Identify which cell holds the provided text, then report its (X, Y) central coordinate. 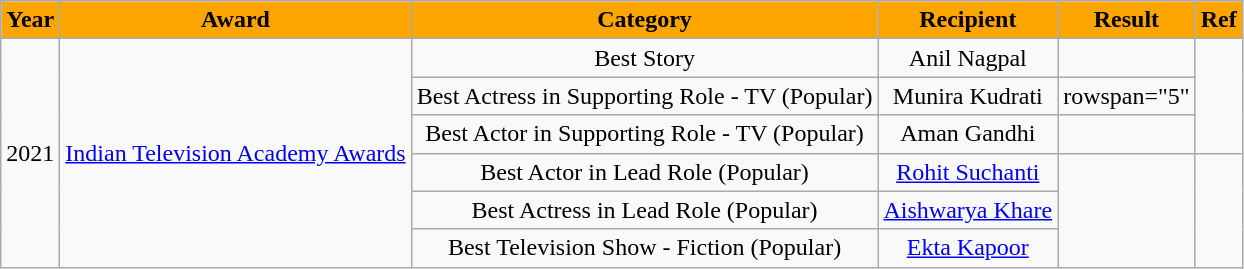
Best Television Show - Fiction (Popular) (644, 248)
Aman Gandhi (968, 134)
Best Story (644, 58)
Best Actress in Supporting Role - TV (Popular) (644, 96)
Year (30, 20)
Result (1127, 20)
Rohit Suchanti (968, 172)
Best Actor in Lead Role (Popular) (644, 172)
Munira Kudrati (968, 96)
Recipient (968, 20)
Best Actor in Supporting Role - TV (Popular) (644, 134)
2021 (30, 153)
Award (236, 20)
Best Actress in Lead Role (Popular) (644, 210)
Aishwarya Khare (968, 210)
Category (644, 20)
Ekta Kapoor (968, 248)
Indian Television Academy Awards (236, 153)
Ref (1218, 20)
Anil Nagpal (968, 58)
rowspan="5" (1127, 96)
